Output the (x, y) coordinate of the center of the cell containing the given text.  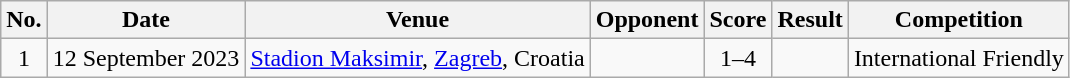
International Friendly (958, 58)
Score (738, 20)
Date (146, 20)
Venue (418, 20)
Stadion Maksimir, Zagreb, Croatia (418, 58)
1 (24, 58)
12 September 2023 (146, 58)
1–4 (738, 58)
Result (810, 20)
No. (24, 20)
Opponent (647, 20)
Competition (958, 20)
